Determine the (x, y) coordinate at the center of the cell enclosing the given text.  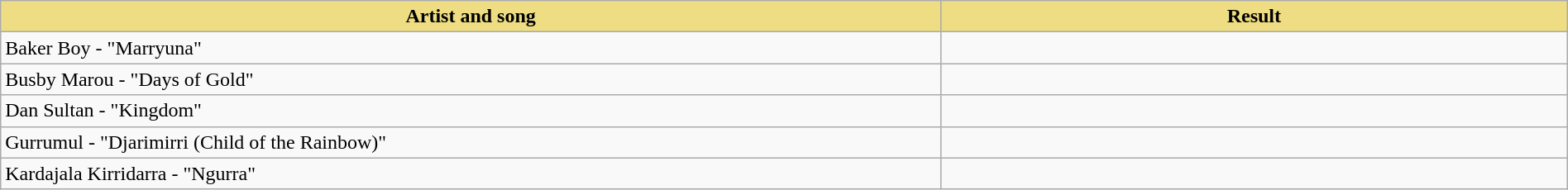
Gurrumul - "Djarimirri (Child of the Rainbow)" (471, 142)
Kardajala Kirridarra - "Ngurra" (471, 173)
Baker Boy - "Marryuna" (471, 48)
Busby Marou - "Days of Gold" (471, 79)
Dan Sultan - "Kingdom" (471, 111)
Artist and song (471, 17)
Result (1254, 17)
